Locate the cell with the specified text and output its [X, Y] center coordinate. 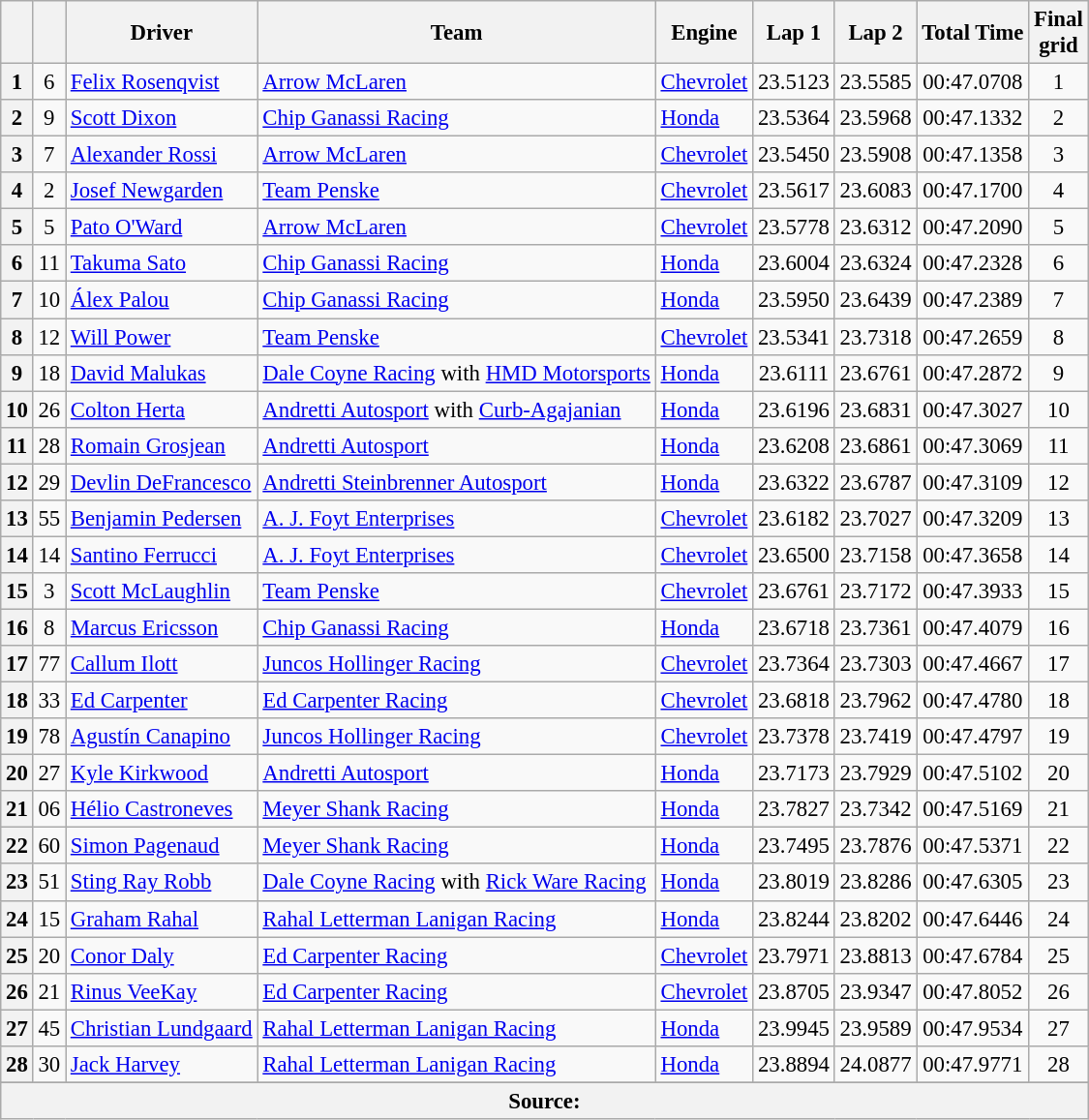
Finalgrid [1059, 33]
00:47.9534 [973, 1028]
23.5778 [794, 227]
23.5617 [794, 191]
Engine [704, 33]
23.8019 [794, 883]
Santino Ferrucci [163, 555]
23.7027 [875, 519]
Dale Coyne Racing with Rick Ware Racing [457, 883]
00:47.2872 [973, 373]
00:47.2090 [973, 227]
Sting Ray Robb [163, 883]
00:47.6305 [973, 883]
Dale Coyne Racing with HMD Motorsports [457, 373]
00:47.3658 [973, 555]
Driver [163, 33]
00:47.5371 [973, 846]
23.6083 [875, 191]
23.7342 [875, 809]
Benjamin Pedersen [163, 519]
33 [48, 701]
00:47.0708 [973, 82]
Marcus Ericsson [163, 627]
Devlin DeFrancesco [163, 482]
Alexander Rossi [163, 155]
23.8705 [794, 991]
Colton Herta [163, 409]
Agustín Canapino [163, 737]
23.8813 [875, 955]
23.5585 [875, 82]
23.7172 [875, 591]
00:47.6446 [973, 919]
Álex Palou [163, 300]
23.6004 [794, 264]
Callum Ilott [163, 664]
Takuma Sato [163, 264]
29 [48, 482]
23.9589 [875, 1028]
24.0877 [875, 1065]
23.6787 [875, 482]
David Malukas [163, 373]
23.6312 [875, 227]
Conor Daly [163, 955]
Kyle Kirkwood [163, 773]
00:47.4797 [973, 737]
23.7303 [875, 664]
Jack Harvey [163, 1065]
06 [48, 809]
23.7962 [875, 701]
23.8244 [794, 919]
23.5908 [875, 155]
23.5123 [794, 82]
00:47.3069 [973, 445]
Simon Pagenaud [163, 846]
23.6861 [875, 445]
51 [48, 883]
23.5968 [875, 118]
Romain Grosjean [163, 445]
23.8894 [794, 1065]
00:47.3109 [973, 482]
30 [48, 1065]
23.7495 [794, 846]
23.5950 [794, 300]
23.6818 [794, 701]
23.6718 [794, 627]
Andretti Autosport with Curb-Agajanian [457, 409]
Christian Lundgaard [163, 1028]
00:47.1358 [973, 155]
23.7378 [794, 737]
23.7419 [875, 737]
23.6831 [875, 409]
Graham Rahal [163, 919]
Lap 2 [875, 33]
00:47.5102 [973, 773]
23.9347 [875, 991]
Will Power [163, 337]
Rinus VeeKay [163, 991]
23.6322 [794, 482]
00:47.2328 [973, 264]
60 [48, 846]
00:47.8052 [973, 991]
00:47.1332 [973, 118]
00:47.6784 [973, 955]
Felix Rosenqvist [163, 82]
23.7173 [794, 773]
Total Time [973, 33]
00:47.4780 [973, 701]
00:47.5169 [973, 809]
77 [48, 664]
23.5450 [794, 155]
45 [48, 1028]
23.9945 [794, 1028]
00:47.3027 [973, 409]
Andretti Steinbrenner Autosport [457, 482]
Scott McLaughlin [163, 591]
78 [48, 737]
Josef Newgarden [163, 191]
23.7361 [875, 627]
23.6324 [875, 264]
00:47.4667 [973, 664]
Ed Carpenter [163, 701]
00:47.1700 [973, 191]
23.6196 [794, 409]
23.7364 [794, 664]
23.6500 [794, 555]
00:47.3209 [973, 519]
Lap 1 [794, 33]
23.6208 [794, 445]
23.6182 [794, 519]
00:47.9771 [973, 1065]
23.7929 [875, 773]
Source: [544, 1101]
Scott Dixon [163, 118]
23.6111 [794, 373]
23.8202 [875, 919]
00:47.4079 [973, 627]
23.7318 [875, 337]
55 [48, 519]
23.5364 [794, 118]
23.8286 [875, 883]
23.7158 [875, 555]
Team [457, 33]
00:47.2659 [973, 337]
23.7827 [794, 809]
00:47.2389 [973, 300]
Hélio Castroneves [163, 809]
23.6439 [875, 300]
23.7971 [794, 955]
00:47.3933 [973, 591]
23.7876 [875, 846]
23.5341 [794, 337]
Pato O'Ward [163, 227]
